Scan for the cell matching the given text and deliver its (X, Y) coordinate at center. 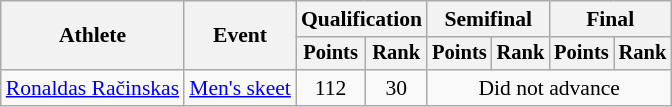
Final (610, 19)
112 (330, 88)
Event (240, 36)
Did not advance (549, 88)
Qualification (362, 19)
Ronaldas Račinskas (92, 88)
Athlete (92, 36)
Semifinal (488, 19)
Men's skeet (240, 88)
30 (396, 88)
